Return [x, y] of the center of cell containing provided text 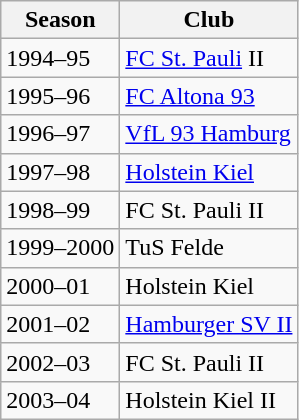
TuS Felde [209, 248]
VfL 93 Hamburg [209, 134]
2003–04 [60, 400]
1994–95 [60, 58]
Hamburger SV II [209, 324]
Season [60, 20]
Club [209, 20]
1995–96 [60, 96]
1996–97 [60, 134]
2002–03 [60, 362]
FC Altona 93 [209, 96]
2000–01 [60, 286]
Holstein Kiel II [209, 400]
1997–98 [60, 172]
2001–02 [60, 324]
1999–2000 [60, 248]
1998–99 [60, 210]
